Search for the cell housing the specified text and yield its (X, Y) center coordinate. 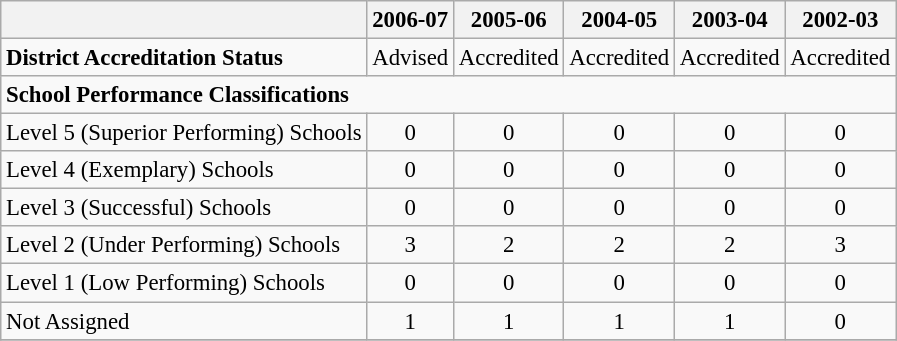
Advised (410, 58)
Level 5 (Superior Performing) Schools (184, 133)
Level 3 (Successful) Schools (184, 208)
Level 1 (Low Performing) Schools (184, 283)
Level 4 (Exemplary) Schools (184, 170)
2004-05 (620, 20)
Level 2 (Under Performing) Schools (184, 245)
2003-04 (730, 20)
District Accreditation Status (184, 58)
School Performance Classifications (448, 95)
2002-03 (840, 20)
2005-06 (508, 20)
Not Assigned (184, 321)
2006-07 (410, 20)
